Return (x, y) of the center of cell containing provided text 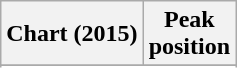
Peak position (189, 34)
Chart (2015) (72, 34)
